For the text-containing cell, return its midpoint in [x, y] coordinate format. 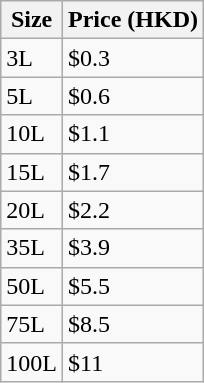
$0.3 [132, 58]
Size [32, 20]
50L [32, 286]
20L [32, 210]
15L [32, 172]
3L [32, 58]
$0.6 [132, 96]
75L [32, 324]
$5.5 [132, 286]
$1.7 [132, 172]
$3.9 [132, 248]
$2.2 [132, 210]
10L [32, 134]
35L [32, 248]
100L [32, 362]
5L [32, 96]
$11 [132, 362]
Price (HKD) [132, 20]
$1.1 [132, 134]
$8.5 [132, 324]
